Locate the cell with the specified text and output its [X, Y] center coordinate. 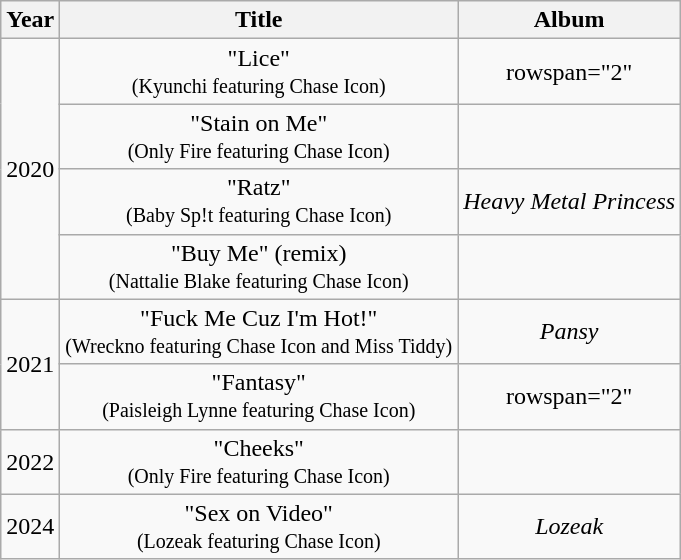
Title [259, 20]
"Sex on Video"(Lozeak featuring Chase Icon) [259, 526]
Lozeak [570, 526]
2021 [30, 364]
2020 [30, 169]
"Fantasy"(Paisleigh Lynne featuring Chase Icon) [259, 396]
"Cheeks"(Only Fire featuring Chase Icon) [259, 462]
"Lice"(Kyunchi featuring Chase Icon) [259, 72]
Pansy [570, 332]
Heavy Metal Princess [570, 202]
2022 [30, 462]
"Stain on Me"(Only Fire featuring Chase Icon) [259, 136]
Year [30, 20]
"Buy Me" (remix)(Nattalie Blake featuring Chase Icon) [259, 266]
"Fuck Me Cuz I'm Hot!"(Wreckno featuring Chase Icon and Miss Tiddy) [259, 332]
"Ratz"(Baby Sp!t featuring Chase Icon) [259, 202]
Album [570, 20]
2024 [30, 526]
